Extract the [X, Y] coordinate from the center of the cell holding the provided text.  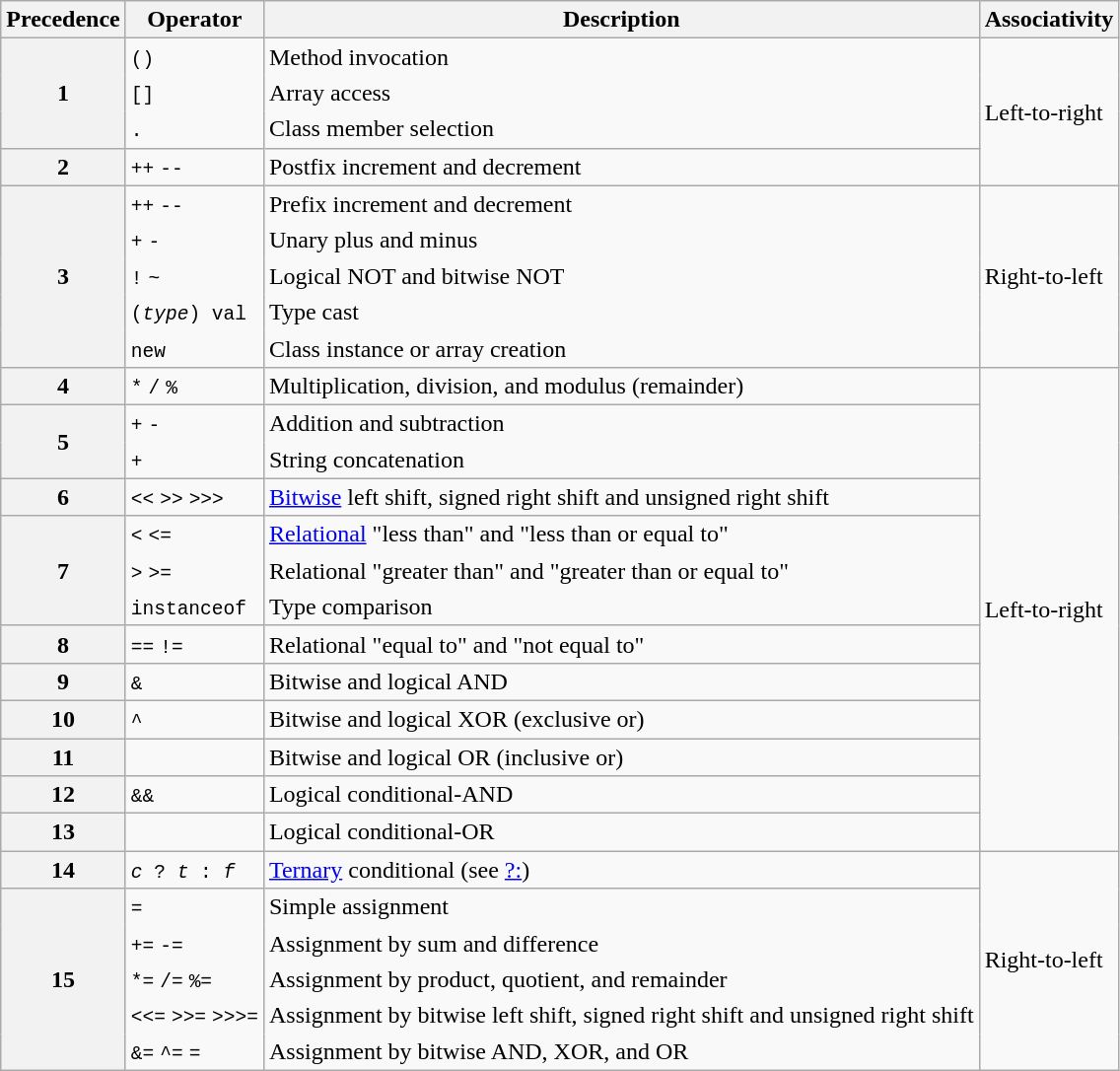
< <= [194, 535]
Simple assignment [621, 907]
8 [63, 644]
3 [63, 276]
^ [194, 719]
[] [194, 93]
*= /= %= [194, 980]
6 [63, 497]
String concatenation [621, 460]
> >= [194, 570]
15 [63, 979]
Assignment by sum and difference [621, 943]
Assignment by bitwise AND, XOR, and OR [621, 1051]
Bitwise left shift, signed right shift and unsigned right shift [621, 497]
Multiplication, division, and modulus (remainder) [621, 386]
Relational "less than" and "less than or equal to" [621, 535]
Type comparison [621, 607]
* / % [194, 386]
&& [194, 795]
instanceof [194, 607]
Array access [621, 93]
4 [63, 386]
Type cast [621, 312]
1 [63, 93]
Logical conditional-OR [621, 832]
Prefix increment and decrement [621, 203]
<<= >>= >>>= [194, 1016]
<< >> >>> [194, 497]
Assignment by bitwise left shift, signed right shift and unsigned right shift [621, 1016]
== != [194, 644]
Ternary conditional (see ?:) [621, 870]
Bitwise and logical OR (inclusive or) [621, 756]
new [194, 349]
+ [194, 460]
Assignment by product, quotient, and remainder [621, 980]
2 [63, 167]
14 [63, 870]
c ? t : f [194, 870]
Logical conditional-AND [621, 795]
12 [63, 795]
Class instance or array creation [621, 349]
+= -= [194, 943]
10 [63, 719]
Relational "greater than" and "greater than or equal to" [621, 570]
Logical NOT and bitwise NOT [621, 276]
Precedence [63, 20]
Relational "equal to" and "not equal to" [621, 644]
(type) val [194, 312]
7 [63, 570]
& [194, 681]
! ~ [194, 276]
Description [621, 20]
Operator [194, 20]
13 [63, 832]
Associativity [1049, 20]
. [194, 130]
() [194, 57]
= [194, 907]
Postfix increment and decrement [621, 167]
Addition and subtraction [621, 422]
9 [63, 681]
&= ^= = [194, 1051]
Unary plus and minus [621, 241]
Bitwise and logical AND [621, 681]
11 [63, 756]
Bitwise and logical XOR (exclusive or) [621, 719]
5 [63, 442]
Method invocation [621, 57]
Class member selection [621, 130]
